Output the (x, y) coordinate of the center of the cell containing the given text.  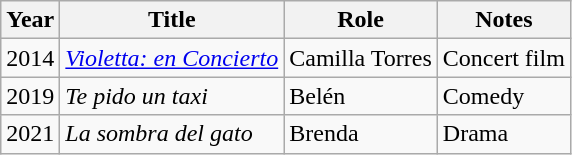
Camilla Torres (361, 58)
Brenda (361, 134)
2019 (30, 96)
Concert film (504, 58)
Role (361, 20)
Te pido un taxi (172, 96)
Violetta: en Concierto (172, 58)
Year (30, 20)
Comedy (504, 96)
Drama (504, 134)
La sombra del gato (172, 134)
2021 (30, 134)
Belén (361, 96)
Notes (504, 20)
2014 (30, 58)
Title (172, 20)
